From the cell containing the given text, extract its center point as (X, Y) coordinate. 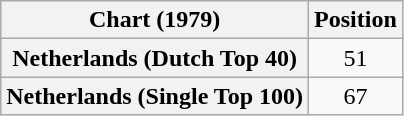
Netherlands (Single Top 100) (155, 96)
67 (356, 96)
Position (356, 20)
Chart (1979) (155, 20)
51 (356, 58)
Netherlands (Dutch Top 40) (155, 58)
